Locate the cell with the specified text and output its (X, Y) center coordinate. 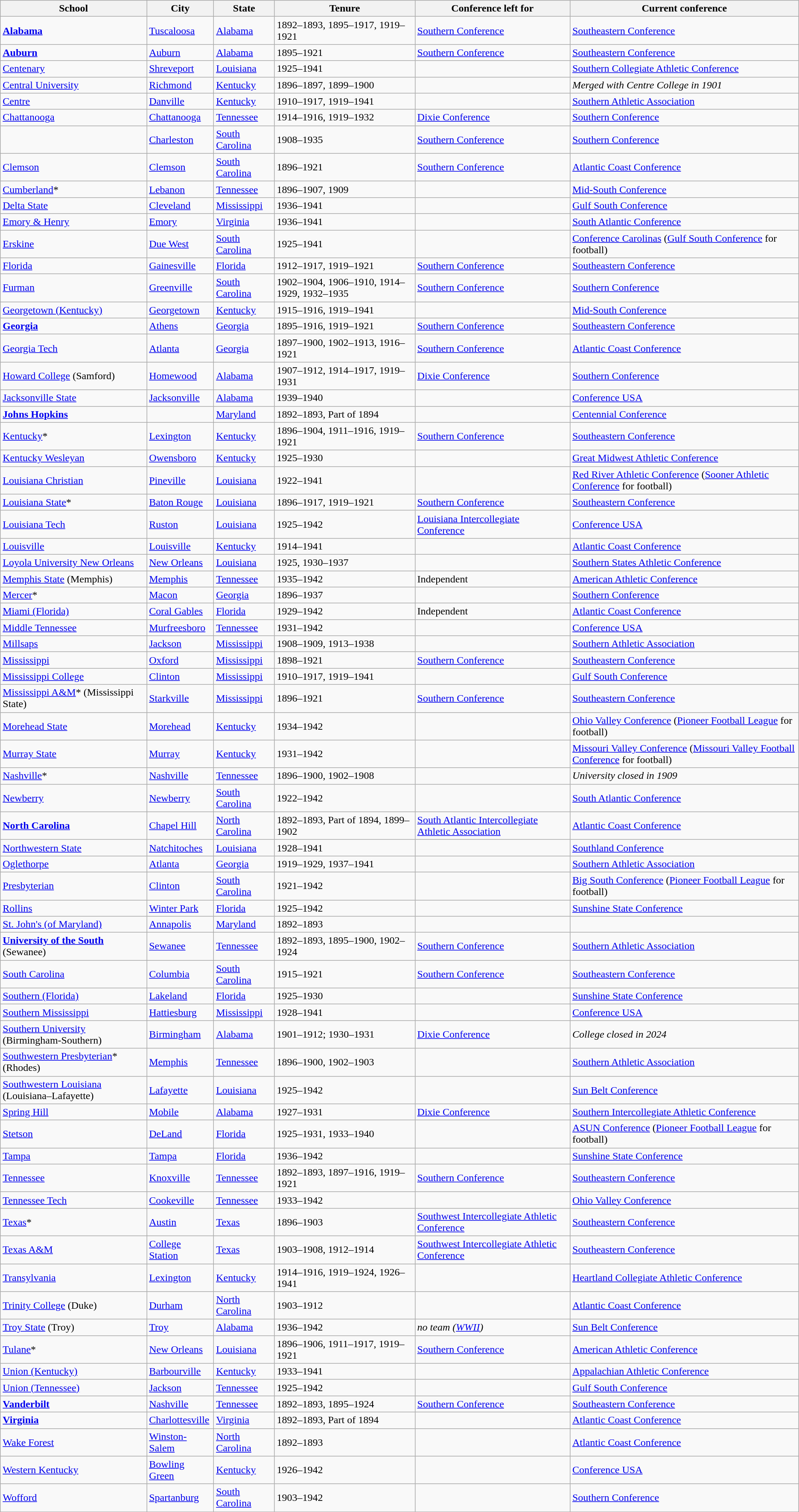
South Atlantic Intercollegiate Athletic Association (493, 826)
Natchitoches (180, 848)
Southern States Athletic Conference (684, 562)
Jacksonville (180, 398)
Chapel Hill (180, 826)
Louisiana Tech (73, 524)
Western Kentucky (73, 1470)
1903–1908, 1912–1914 (345, 1249)
Appalachian Athletic Conference (684, 1372)
1908–1935 (345, 139)
1896–1906, 1911–1917, 1919–1921 (345, 1349)
Lakeland (180, 996)
Southern Mississippi (73, 1012)
Shreveport (180, 69)
Winter Park (180, 908)
Baton Rouge (180, 502)
Oxford (180, 660)
Ruston (180, 524)
1896–1917, 1919–1921 (345, 502)
1921–1942 (345, 886)
Memphis State (Memphis) (73, 579)
1895–1921 (345, 53)
Troy (180, 1328)
1935–1942 (345, 579)
Pineville (180, 480)
1903–1912 (345, 1306)
Southland Conference (684, 848)
1925–1931, 1933–1940 (345, 1134)
Erskine (73, 243)
Texas* (73, 1222)
Presbyterian (73, 886)
1914–1916, 1919–1932 (345, 117)
1925, 1930–1937 (345, 562)
Hattiesburg (180, 1012)
Wofford (73, 1498)
1896–1900, 1902–1908 (345, 776)
Centre (73, 101)
1919–1929, 1937–1941 (345, 864)
Morehead (180, 726)
1901–1912; 1930–1931 (345, 1034)
Mobile (180, 1112)
Vanderbilt (73, 1404)
Ohio Valley Conference (Pioneer Football League for football) (684, 726)
Southern (Florida) (73, 996)
Cookeville (180, 1200)
Union (Kentucky) (73, 1372)
1933–1941 (345, 1372)
Emory & Henry (73, 222)
Big South Conference (Pioneer Football League for football) (684, 886)
Homewood (180, 376)
1896–1897, 1899–1900 (345, 85)
Centennial Conference (684, 414)
Miami (Florida) (73, 611)
Tennessee Tech (73, 1200)
Transylvania (73, 1278)
1892–1893, Part of 1894, 1899–1902 (345, 826)
Tuscaloosa (180, 31)
Southern Collegiate Athletic Conference (684, 69)
Trinity College (Duke) (73, 1306)
Union (Tennessee) (73, 1388)
Southwestern Louisiana (Louisiana–Lafayette) (73, 1090)
1907–1912, 1914–1917, 1919–1931 (345, 376)
Southern Intercollegiate Athletic Conference (684, 1112)
City (180, 9)
School (73, 9)
1892–1893, 1895–1900, 1902–1924 (345, 946)
1897–1900, 1902–1913, 1916–1921 (345, 348)
Lafayette (180, 1090)
Coral Gables (180, 611)
1895–1916, 1919–1921 (345, 326)
Cleveland (180, 205)
College Station (180, 1249)
1912–1917, 1919–1921 (345, 266)
Louisiana Intercollegiate Conference (493, 524)
Red River Athletic Conference (Sooner Athletic Conference for football) (684, 480)
Ohio Valley Conference (684, 1200)
University of the South (Sewanee) (73, 946)
Knoxville (180, 1178)
Rollins (73, 908)
State (244, 9)
Birmingham (180, 1034)
DeLand (180, 1134)
Southern University (Birmingham-Southern) (73, 1034)
Tulane* (73, 1349)
Mercer* (73, 595)
1926–1942 (345, 1470)
Kentucky* (73, 436)
Millsaps (73, 644)
Nashville* (73, 776)
Spartanburg (180, 1498)
Louisiana Christian (73, 480)
Sewanee (180, 946)
Delta State (73, 205)
Owensboro (180, 458)
Danville (180, 101)
Bowling Green (180, 1470)
1896–1937 (345, 595)
Georgetown (Kentucky) (73, 310)
Centenary (73, 69)
Louisiana State* (73, 502)
1896–1903 (345, 1222)
Murray State (73, 754)
Loyola University New Orleans (73, 562)
Annapolis (180, 924)
1933–1942 (345, 1200)
Emory (180, 222)
Murray (180, 754)
1922–1942 (345, 798)
1896–1904, 1911–1916, 1919–1921 (345, 436)
1915–1916, 1919–1941 (345, 310)
1929–1942 (345, 611)
1939–1940 (345, 398)
1896–1907, 1909 (345, 189)
ASUN Conference (Pioneer Football League for football) (684, 1134)
College closed in 2024 (684, 1034)
Cumberland* (73, 189)
Central University (73, 85)
1914–1916, 1919–1924, 1926–1941 (345, 1278)
Gainesville (180, 266)
1896–1900, 1902–1903 (345, 1062)
Southwestern Presbyterian* (Rhodes) (73, 1062)
Macon (180, 595)
1915–1921 (345, 974)
Starkville (180, 699)
Northwestern State (73, 848)
Greenville (180, 288)
Richmond (180, 85)
Tenure (345, 9)
St. John's (of Maryland) (73, 924)
1914–1941 (345, 546)
Conference Carolinas (Gulf South Conference for football) (684, 243)
Georgia Tech (73, 348)
Charlottesville (180, 1420)
Georgetown (180, 310)
Furman (73, 288)
1934–1942 (345, 726)
Oglethorpe (73, 864)
Charleston (180, 139)
Winston-Salem (180, 1442)
Spring Hill (73, 1112)
Conference left for (493, 9)
Lebanon (180, 189)
University closed in 1909 (684, 776)
Barbourville (180, 1372)
1927–1931 (345, 1112)
1892–1893, 1895–1917, 1919–1921 (345, 31)
1922–1941 (345, 480)
Heartland Collegiate Athletic Conference (684, 1278)
Texas A&M (73, 1249)
Murfreesboro (180, 628)
Merged with Centre College in 1901 (684, 85)
Missouri Valley Conference (Missouri Valley Football Conference for football) (684, 754)
Middle Tennessee (73, 628)
Columbia (180, 974)
1903–1942 (345, 1498)
Due West (180, 243)
Morehead State (73, 726)
Wake Forest (73, 1442)
Mississippi College (73, 676)
1908–1909, 1913–1938 (345, 644)
Mississippi A&M* (Mississippi State) (73, 699)
Current conference (684, 9)
1902–1904, 1906–1910, 1914–1929, 1932–1935 (345, 288)
Kentucky Wesleyan (73, 458)
Durham (180, 1306)
1892–1893, 1895–1924 (345, 1404)
Jacksonville State (73, 398)
1892–1893, 1897–1916, 1919–1921 (345, 1178)
Johns Hopkins (73, 414)
Great Midwest Athletic Conference (684, 458)
Howard College (Samford) (73, 376)
Stetson (73, 1134)
Troy State (Troy) (73, 1328)
Athens (180, 326)
Austin (180, 1222)
1898–1921 (345, 660)
no team (WWII) (493, 1328)
